Provide the [X, Y] coordinate of the cell's center where the given text is located.  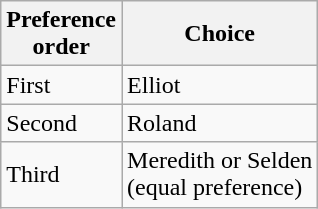
Preferenceorder [62, 34]
Meredith or Selden(equal preference) [220, 174]
Choice [220, 34]
Third [62, 174]
Second [62, 123]
First [62, 85]
Roland [220, 123]
Elliot [220, 85]
